Return [X, Y] of the center of cell containing provided text 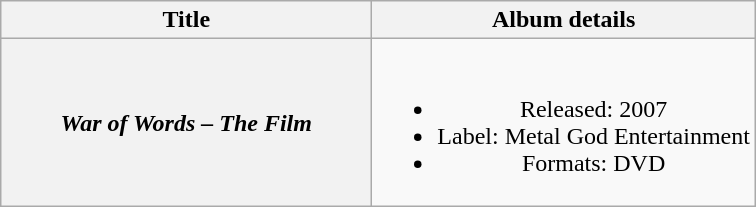
War of Words – The Film [186, 122]
Album details [564, 20]
Title [186, 20]
Released: 2007Label: Metal God EntertainmentFormats: DVD [564, 122]
